Pinpoint the cell where the given text exists, returning its (x, y) midpoint coordinate. 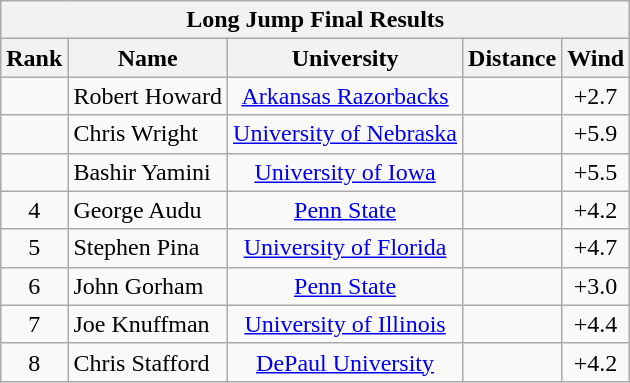
Stephen Pina (148, 248)
Distance (512, 58)
7 (34, 324)
University of Iowa (346, 172)
Joe Knuffman (148, 324)
Rank (34, 58)
University of Nebraska (346, 134)
Arkansas Razorbacks (346, 96)
Chris Wright (148, 134)
Wind (596, 58)
+3.0 (596, 286)
Long Jump Final Results (316, 20)
+2.7 (596, 96)
Name (148, 58)
DePaul University (346, 362)
4 (34, 210)
+5.5 (596, 172)
Bashir Yamini (148, 172)
University (346, 58)
6 (34, 286)
+4.7 (596, 248)
Chris Stafford (148, 362)
+5.9 (596, 134)
George Audu (148, 210)
University of Florida (346, 248)
Robert Howard (148, 96)
John Gorham (148, 286)
8 (34, 362)
University of Illinois (346, 324)
5 (34, 248)
+4.4 (596, 324)
